Capture the cell that displays the provided text and extract its (X, Y) central coordinate. 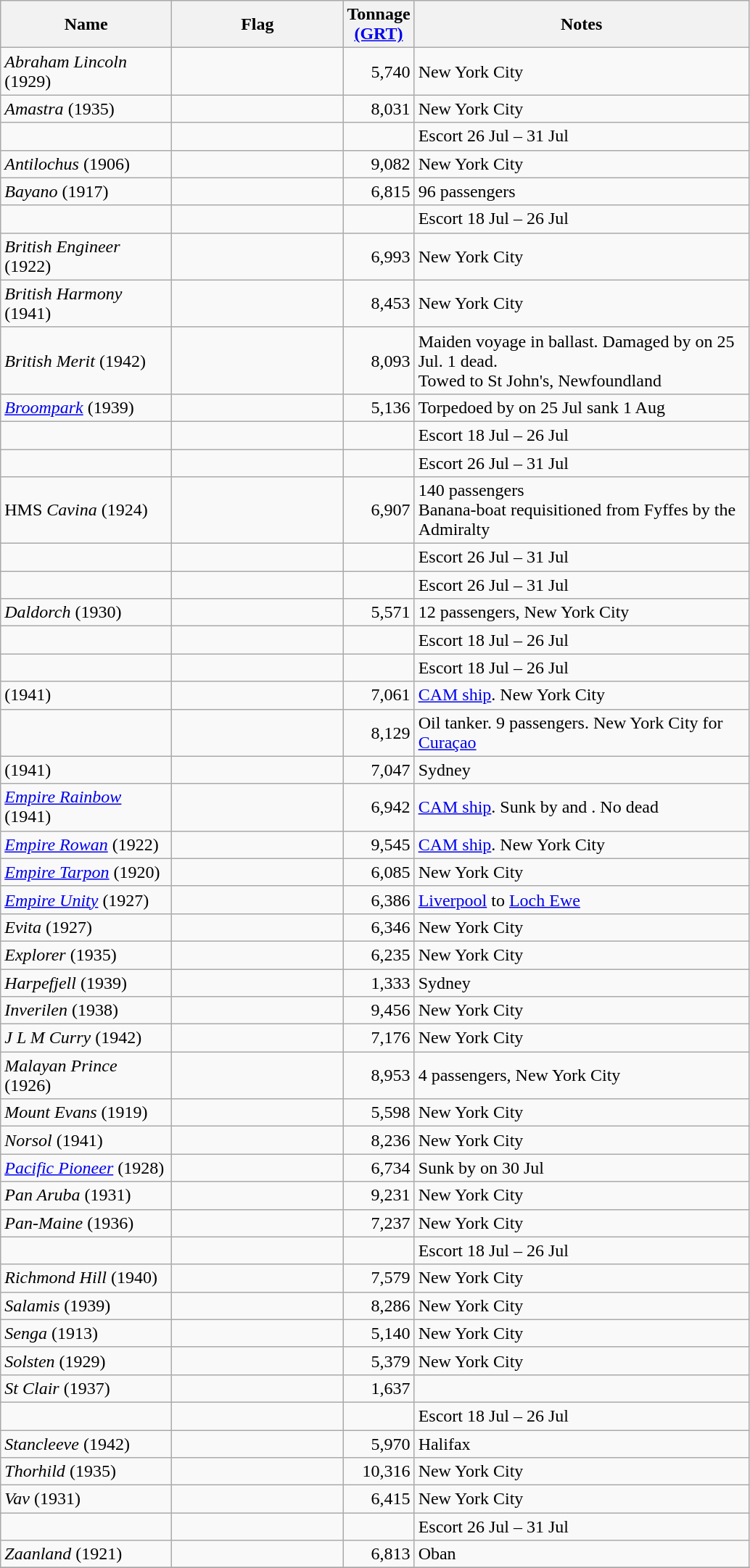
8,093 (379, 360)
British Engineer (1922) (86, 257)
Maiden voyage in ballast. Damaged by on 25 Jul. 1 dead.Towed to St John's, Newfoundland (582, 360)
Mount Evans (1919) (86, 1113)
7,061 (379, 695)
6,235 (379, 955)
6,942 (379, 808)
7,237 (379, 1223)
1,637 (379, 1388)
9,082 (379, 164)
Empire Rowan (1922) (86, 845)
5,379 (379, 1361)
Empire Rainbow (1941) (86, 808)
6,346 (379, 927)
9,456 (379, 1011)
5,598 (379, 1113)
7,176 (379, 1038)
5,136 (379, 407)
Amastra (1935) (86, 109)
Halifax (582, 1443)
Oban (582, 1554)
Oil tanker. 9 passengers. New York City for Curaçao (582, 732)
Sunk by on 30 Jul (582, 1168)
6,734 (379, 1168)
Liverpool to Loch Ewe (582, 900)
8,286 (379, 1306)
Pan Aruba (1931) (86, 1195)
Flag (257, 25)
Solsten (1929) (86, 1361)
6,815 (379, 191)
HMS Cavina (1924) (86, 510)
Pan-Maine (1936) (86, 1223)
9,231 (379, 1195)
96 passengers (582, 191)
8,953 (379, 1076)
Malayan Prince (1926) (86, 1076)
Antilochus (1906) (86, 164)
5,740 (379, 71)
140 passengersBanana-boat requisitioned from Fyffes by the Admiralty (582, 510)
6,386 (379, 900)
6,813 (379, 1554)
Thorhild (1935) (86, 1472)
Evita (1927) (86, 927)
5,571 (379, 613)
9,545 (379, 845)
10,316 (379, 1472)
Pacific Pioneer (1928) (86, 1168)
Torpedoed by on 25 Jul sank 1 Aug (582, 407)
Name (86, 25)
Daldorch (1930) (86, 613)
St Clair (1937) (86, 1388)
Notes (582, 25)
7,579 (379, 1278)
Explorer (1935) (86, 955)
Empire Tarpon (1920) (86, 872)
1,333 (379, 982)
Norsol (1941) (86, 1140)
6,907 (379, 510)
Inverilen (1938) (86, 1011)
4 passengers, New York City (582, 1076)
Bayano (1917) (86, 191)
British Harmony (1941) (86, 303)
5,140 (379, 1333)
6,085 (379, 872)
7,047 (379, 770)
Richmond Hill (1940) (86, 1278)
8,453 (379, 303)
Vav (1931) (86, 1499)
12 passengers, New York City (582, 613)
Zaanland (1921) (86, 1554)
5,970 (379, 1443)
Salamis (1939) (86, 1306)
Stancleeve (1942) (86, 1443)
8,031 (379, 109)
6,415 (379, 1499)
8,129 (379, 732)
Senga (1913) (86, 1333)
CAM ship. Sunk by and . No dead (582, 808)
Broompark (1939) (86, 407)
Harpefjell (1939) (86, 982)
British Merit (1942) (86, 360)
J L M Curry (1942) (86, 1038)
Tonnage (GRT) (379, 25)
Empire Unity (1927) (86, 900)
6,993 (379, 257)
Abraham Lincoln (1929) (86, 71)
8,236 (379, 1140)
